Scan for the cell matching the given text and deliver its (X, Y) coordinate at center. 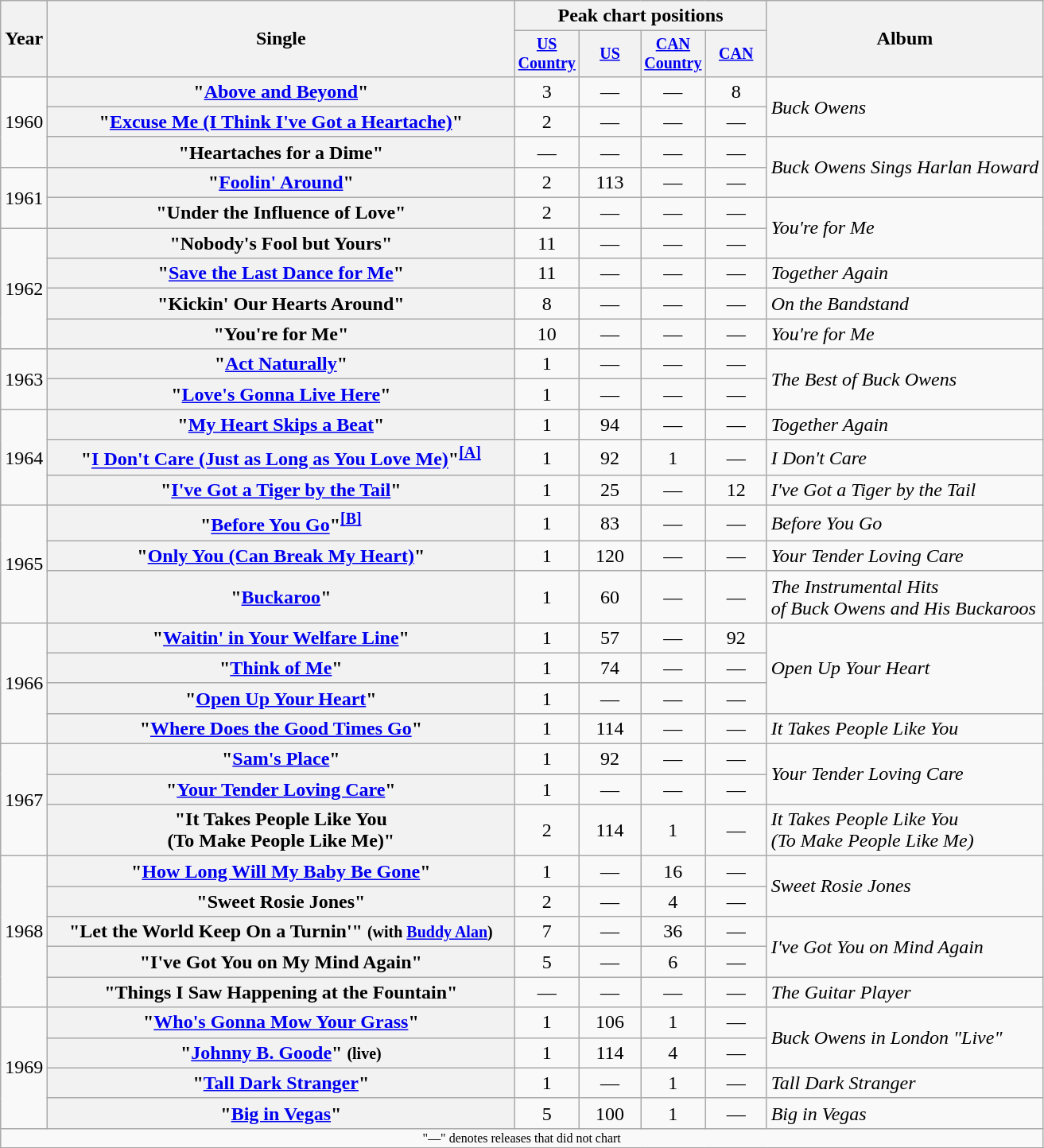
"Who's Gonna Mow Your Grass" (281, 1022)
"Open Up Your Heart" (281, 698)
120 (611, 556)
1968 (24, 932)
"You're for Me" (281, 334)
1967 (24, 800)
"Let the World Keep On a Turnin'" (with Buddy Alan) (281, 932)
1966 (24, 683)
"It Takes People Like You(To Make People Like Me)" (281, 830)
"Excuse Me (I Think I've Got a Heartache)" (281, 122)
"Kickin' Our Hearts Around" (281, 304)
Open Up Your Heart (905, 668)
"Act Naturally" (281, 364)
6 (673, 962)
Sweet Rosie Jones (905, 886)
"Your Tender Loving Care" (281, 789)
"Johnny B. Goode" (live) (281, 1053)
"Big in Vegas" (281, 1113)
I've Got a Tiger by the Tail (905, 491)
It Takes People Like You (905, 729)
16 (673, 871)
Buck Owens (905, 107)
"Love's Gonna Live Here" (281, 394)
"Before You Go"[B] (281, 523)
"Under the Influence of Love" (281, 213)
"I Don't Care (Just as Long as You Love Me)"[A] (281, 458)
"—" denotes releases that did not chart (522, 1138)
"Where Does the Good Times Go" (281, 729)
I've Got You on Mind Again (905, 947)
7 (547, 932)
"Sam's Place" (281, 759)
60 (611, 596)
CAN (736, 54)
1962 (24, 289)
"Think of Me" (281, 668)
CAN Country (673, 54)
"Buckaroo" (281, 596)
"Waitin' in Your Welfare Line" (281, 638)
Peak chart positions (641, 16)
The Instrumental Hitsof Buck Owens and His Buckaroos (905, 596)
It Takes People Like You(To Make People Like Me) (905, 830)
1963 (24, 379)
1964 (24, 458)
1961 (24, 197)
US (611, 54)
"Nobody's Fool but Yours" (281, 243)
I Don't Care (905, 458)
1965 (24, 564)
On the Bandstand (905, 304)
10 (547, 334)
36 (673, 932)
"I've Got a Tiger by the Tail" (281, 491)
"How Long Will My Baby Be Gone" (281, 871)
106 (611, 1022)
57 (611, 638)
Year (24, 39)
"Above and Beyond" (281, 91)
"Save the Last Dance for Me" (281, 273)
74 (611, 668)
"I've Got You on My Mind Again" (281, 962)
"Only You (Can Break My Heart)" (281, 556)
94 (611, 425)
The Best of Buck Owens (905, 379)
1960 (24, 122)
"My Heart Skips a Beat" (281, 425)
25 (611, 491)
Single (281, 39)
Big in Vegas (905, 1113)
US Country (547, 54)
83 (611, 523)
Tall Dark Stranger (905, 1083)
Buck Owens in London "Live" (905, 1037)
1969 (24, 1068)
The Guitar Player (905, 992)
100 (611, 1113)
"Tall Dark Stranger" (281, 1083)
Before You Go (905, 523)
113 (611, 182)
Album (905, 39)
3 (547, 91)
"Sweet Rosie Jones" (281, 902)
12 (736, 491)
"Foolin' Around" (281, 182)
"Things I Saw Happening at the Fountain" (281, 992)
Buck Owens Sings Harlan Howard (905, 167)
"Heartaches for a Dime" (281, 152)
